Return [X, Y] of the center of cell containing provided text 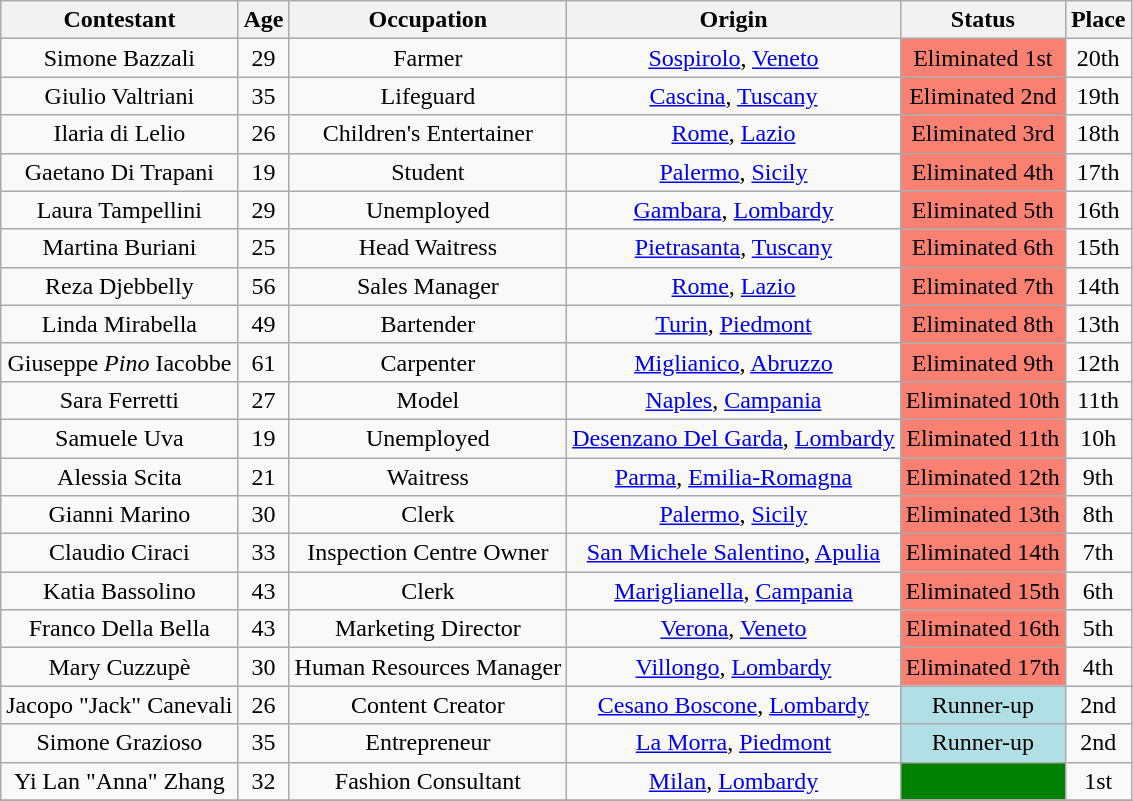
Eliminated 5th [982, 210]
25 [264, 248]
8th [1098, 515]
Eliminated 9th [982, 362]
Claudio Ciraci [120, 553]
Cesano Boscone, Lombardy [734, 705]
Occupation [428, 20]
Student [428, 172]
6th [1098, 591]
Eliminated 6th [982, 248]
Status [982, 20]
Sales Manager [428, 286]
Simone Bazzali [120, 58]
Simone Grazioso [120, 743]
Farmer [428, 58]
Desenzano Del Garda, Lombardy [734, 438]
Naples, Campania [734, 400]
Eliminated 15th [982, 591]
Waitress [428, 477]
1st [1098, 781]
Linda Mirabella [120, 324]
Place [1098, 20]
Human Resources Manager [428, 667]
Entrepreneur [428, 743]
14th [1098, 286]
Milan, Lombardy [734, 781]
17th [1098, 172]
10h [1098, 438]
16th [1098, 210]
21 [264, 477]
11th [1098, 400]
9th [1098, 477]
Pietrasanta, Tuscany [734, 248]
Eliminated 10th [982, 400]
Contestant [120, 20]
49 [264, 324]
La Morra, Piedmont [734, 743]
13th [1098, 324]
4th [1098, 667]
Villongo, Lombardy [734, 667]
Eliminated 1st [982, 58]
Eliminated 12th [982, 477]
56 [264, 286]
Ilaria di Lelio [120, 134]
Eliminated 8th [982, 324]
Mary Cuzzupè [120, 667]
Alessia Scita [120, 477]
Fashion Consultant [428, 781]
Giuseppe Pino Iacobbe [120, 362]
Turin, Piedmont [734, 324]
Eliminated 2nd [982, 96]
20th [1098, 58]
Eliminated 3rd [982, 134]
Samuele Uva [120, 438]
Model [428, 400]
San Michele Salentino, Apulia [734, 553]
Gaetano Di Trapani [120, 172]
Martina Buriani [120, 248]
Giulio Valtriani [120, 96]
Bartender [428, 324]
Head Waitress [428, 248]
Eliminated 17th [982, 667]
Eliminated 11th [982, 438]
15th [1098, 248]
Gambara, Lombardy [734, 210]
Reza Djebbelly [120, 286]
Eliminated 13th [982, 515]
32 [264, 781]
Cascina, Tuscany [734, 96]
Age [264, 20]
Sara Ferretti [120, 400]
Lifeguard [428, 96]
33 [264, 553]
Katia Bassolino [120, 591]
Franco Della Bella [120, 629]
Children's Entertainer [428, 134]
Parma, Emilia-Romagna [734, 477]
19th [1098, 96]
Eliminated 7th [982, 286]
Eliminated 4th [982, 172]
5th [1098, 629]
61 [264, 362]
Content Creator [428, 705]
Sospirolo, Veneto [734, 58]
Origin [734, 20]
Marketing Director [428, 629]
Eliminated 14th [982, 553]
Verona, Veneto [734, 629]
7th [1098, 553]
Laura Tampellini [120, 210]
12th [1098, 362]
Mariglianella, Campania [734, 591]
27 [264, 400]
Jacopo "Jack" Canevali [120, 705]
Miglianico, Abruzzo [734, 362]
Eliminated 16th [982, 629]
Inspection Centre Owner [428, 553]
18th [1098, 134]
Carpenter [428, 362]
Yi Lan "Anna" Zhang [120, 781]
Gianni Marino [120, 515]
